Scan for the cell matching the given text and deliver its (X, Y) coordinate at center. 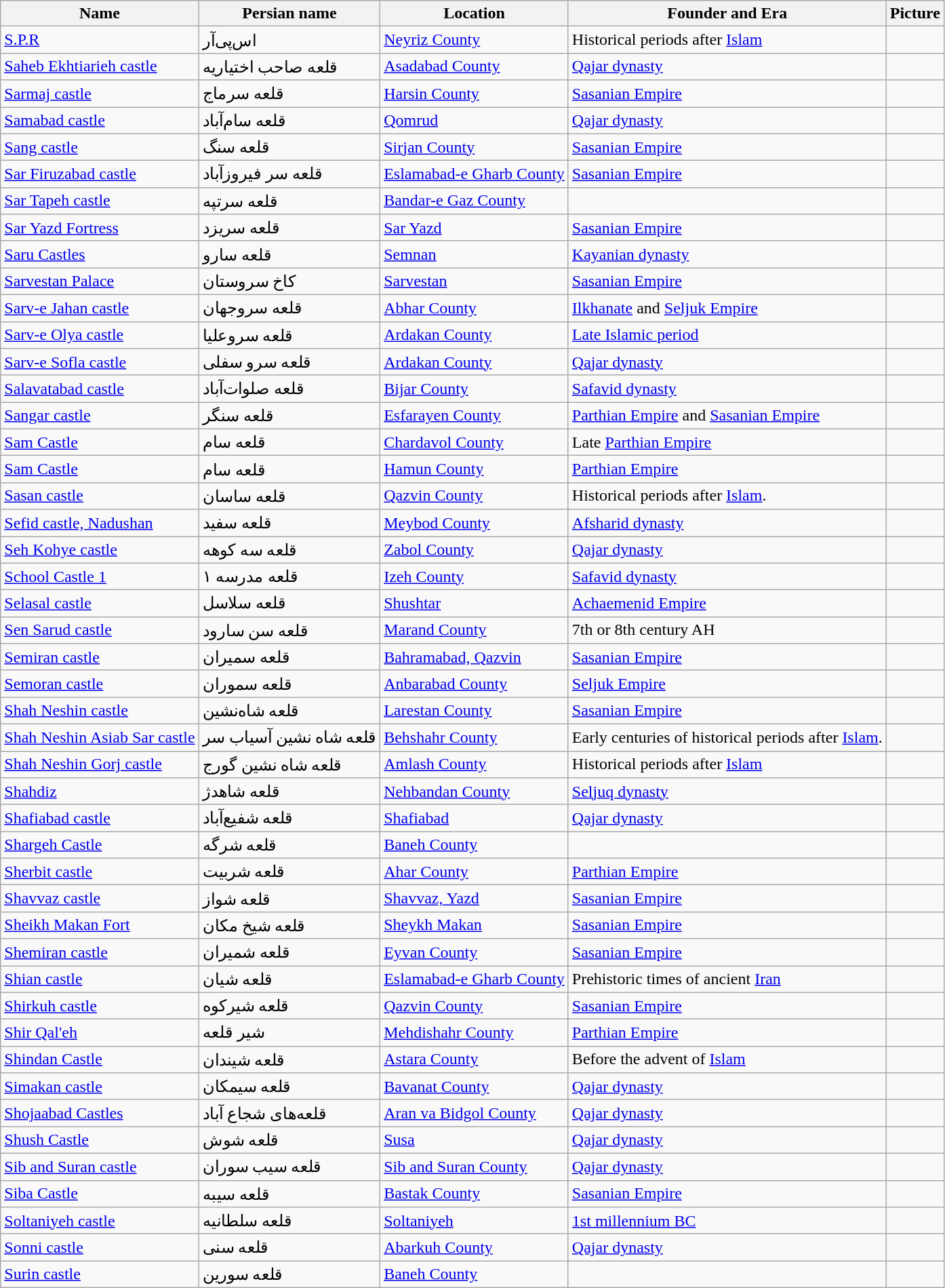
Shah Neshin castle (100, 711)
Larestan County (475, 711)
Sen Sarud castle (100, 630)
قلعه سنگ (289, 147)
قلعه سفید (289, 523)
قلعه سرو سفلی (289, 362)
قلعه سه کوهه (289, 549)
Shojaabad Castles (100, 1113)
قلعه سر فیروزآباد (289, 174)
Shavvaz, Yazd (475, 899)
Sarv-e Olya castle (100, 335)
Before the advent of Islam (727, 1059)
Siba Castle (100, 1194)
Sarv-e Sofla castle (100, 362)
Shirkuh castle (100, 1006)
قلعه سرتپه (289, 201)
قلعه سیمکان (289, 1087)
Sib and Suran castle (100, 1167)
قلعه شوش (289, 1140)
قلعه سیب سوران (289, 1167)
S.P.R (100, 40)
Meybod County (475, 523)
Sar Firuzabad castle (100, 174)
Semiran castle (100, 657)
Founder and Era (727, 14)
Picture (915, 14)
Izeh County (475, 577)
قلعه مدرسه ۱ (289, 577)
قلعه سموران (289, 684)
قلعه شیان (289, 979)
Sefid castle, Nadushan (100, 523)
قلعه سارو (289, 254)
Shafiabad (475, 818)
Semnan (475, 254)
قلعه سام‌آباد (289, 121)
Salavatabad castle (100, 389)
قلعه سنی (289, 1247)
قلعه سروجهان (289, 308)
قلعه شفیع‌آباد (289, 818)
Sasan castle (100, 496)
قلعه شیرکوه (289, 1006)
Saheb Ekhtiarieh castle (100, 66)
Sheikh Makan Fort (100, 925)
Esfarayen County (475, 416)
Sarv-e Jahan castle (100, 308)
Bavanat County (475, 1087)
قلعه شیخ مکان (289, 925)
Qomrud (475, 121)
Anbarabad County (475, 684)
7th or 8th century AH (727, 630)
قلعه سیبه (289, 1194)
Sar Yazd (475, 228)
Persian name (289, 14)
Eyvan County (475, 952)
Sarmaj castle (100, 94)
قلعه سریزد (289, 228)
Abarkuh County (475, 1247)
قلعه سروعلیا (289, 335)
Selasal castle (100, 604)
Susa (475, 1140)
Name (100, 14)
قلعه سلاسل (289, 604)
Neyriz County (475, 40)
1st millennium BC (727, 1221)
Shush Castle (100, 1140)
قلعه شیندان (289, 1059)
Sarvestan Palace (100, 281)
Achaemenid Empire (727, 604)
Early centuries of historical periods after Islam. (727, 737)
Bandar-e Gaz County (475, 201)
Nehbandan County (475, 792)
Harsin County (475, 94)
اس‌پی‌آر (289, 40)
قلعه شربیت (289, 872)
Location (475, 14)
Sirjan County (475, 147)
Kayanian dynasty (727, 254)
Shafiabad castle (100, 818)
قلعه صاحب اختیاریه (289, 66)
Seljuk Empire (727, 684)
Amlash County (475, 764)
Shah Neshin Asiab Sar castle (100, 737)
Shir Qal'eh (100, 1033)
Historical periods after Islam. (727, 496)
Bastak County (475, 1194)
Sarvestan (475, 281)
Sonni castle (100, 1247)
Bijar County (475, 389)
Late Islamic period (727, 335)
Semoran castle (100, 684)
قلعه شاه نشین گورج (289, 764)
Mehdishahr County (475, 1033)
قلعه شرگه (289, 845)
Soltaniyeh (475, 1221)
قلعه سن سارود (289, 630)
Shindan Castle (100, 1059)
Behshahr County (475, 737)
Samabad castle (100, 121)
قلعه شواز (289, 899)
Afsharid dynasty (727, 523)
شیر قلعه (289, 1033)
Seh Kohye castle (100, 549)
Shah Neshin Gorj castle (100, 764)
Shahdiz (100, 792)
Prehistoric times of ancient Iran (727, 979)
قلعه سنگر (289, 416)
Surin castle (100, 1274)
قلعه سلطانیه (289, 1221)
Astara County (475, 1059)
Shavvaz castle (100, 899)
Sar Yazd Fortress (100, 228)
Late Parthian Empire (727, 442)
Shian castle (100, 979)
Bahramabad, Qazvin (475, 657)
قلعه سرماج (289, 94)
Sib and Suran County (475, 1167)
قلعه ساسان (289, 496)
Sheykh Makan (475, 925)
قلعه سمیران (289, 657)
قلعه شاه‌نشین (289, 711)
Sangar castle (100, 416)
Shemiran castle (100, 952)
قلعه شاهدژ (289, 792)
Sar Tapeh castle (100, 201)
Hamun County (475, 469)
Zabol County (475, 549)
قلعه صلوات‌آباد (289, 389)
Sang castle (100, 147)
Simakan castle (100, 1087)
Parthian Empire and Sasanian Empire (727, 416)
Soltaniyeh castle (100, 1221)
Marand County (475, 630)
Ahar County (475, 872)
Shargeh Castle (100, 845)
Chardavol County (475, 442)
Seljuq dynasty (727, 792)
Abhar County (475, 308)
Aran va Bidgol County (475, 1113)
Ilkhanate and Seljuk Empire (727, 308)
کاخ سروستان (289, 281)
Sherbit castle (100, 872)
Saru Castles (100, 254)
Shushtar (475, 604)
School Castle 1 (100, 577)
Asadabad County (475, 66)
قلعه شمیران (289, 952)
قلعه شاه نشین آسیاب سر (289, 737)
قلعه سورین (289, 1274)
قلعه‌های شجاع آباد (289, 1113)
